Identify which cell holds the provided text, then report its (X, Y) central coordinate. 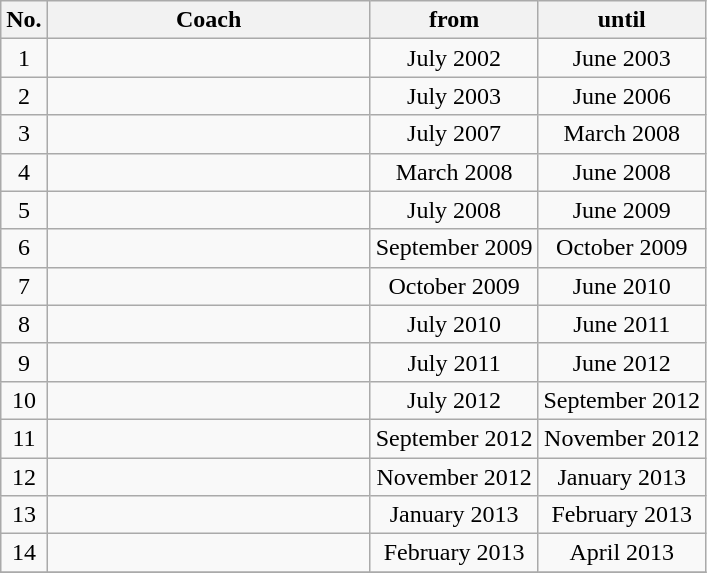
April 2013 (622, 553)
1 (24, 58)
June 2003 (622, 58)
July 2011 (454, 362)
12 (24, 477)
June 2010 (622, 286)
7 (24, 286)
2 (24, 96)
9 (24, 362)
10 (24, 400)
Coach (208, 20)
from (454, 20)
June 2008 (622, 172)
No. (24, 20)
June 2006 (622, 96)
8 (24, 324)
July 2012 (454, 400)
5 (24, 210)
6 (24, 248)
4 (24, 172)
June 2011 (622, 324)
July 2002 (454, 58)
July 2007 (454, 134)
June 2012 (622, 362)
until (622, 20)
July 2003 (454, 96)
3 (24, 134)
11 (24, 438)
July 2010 (454, 324)
June 2009 (622, 210)
July 2008 (454, 210)
13 (24, 515)
September 2009 (454, 248)
14 (24, 553)
